Find where the given text appears and provide that cell's center as [X, Y] coordinate. 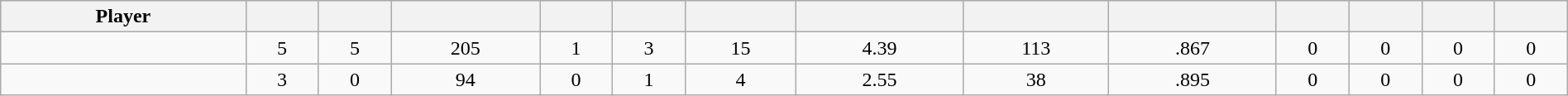
113 [1036, 48]
2.55 [879, 79]
15 [741, 48]
205 [466, 48]
Player [123, 17]
94 [466, 79]
38 [1036, 79]
4 [741, 79]
4.39 [879, 48]
.867 [1193, 48]
.895 [1193, 79]
